Return the [X, Y] coordinate for the center point of the cell that contains the specified text.  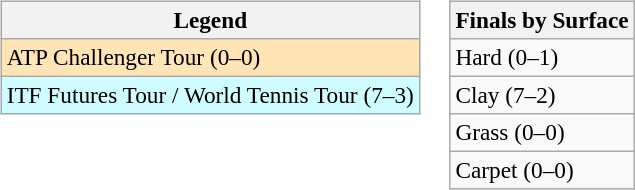
ATP Challenger Tour (0–0) [210, 57]
Grass (0–0) [542, 133]
Hard (0–1) [542, 57]
Clay (7–2) [542, 95]
Legend [210, 20]
Finals by Surface [542, 20]
Carpet (0–0) [542, 171]
ITF Futures Tour / World Tennis Tour (7–3) [210, 95]
